From the cell containing the given text, extract its center point as (X, Y) coordinate. 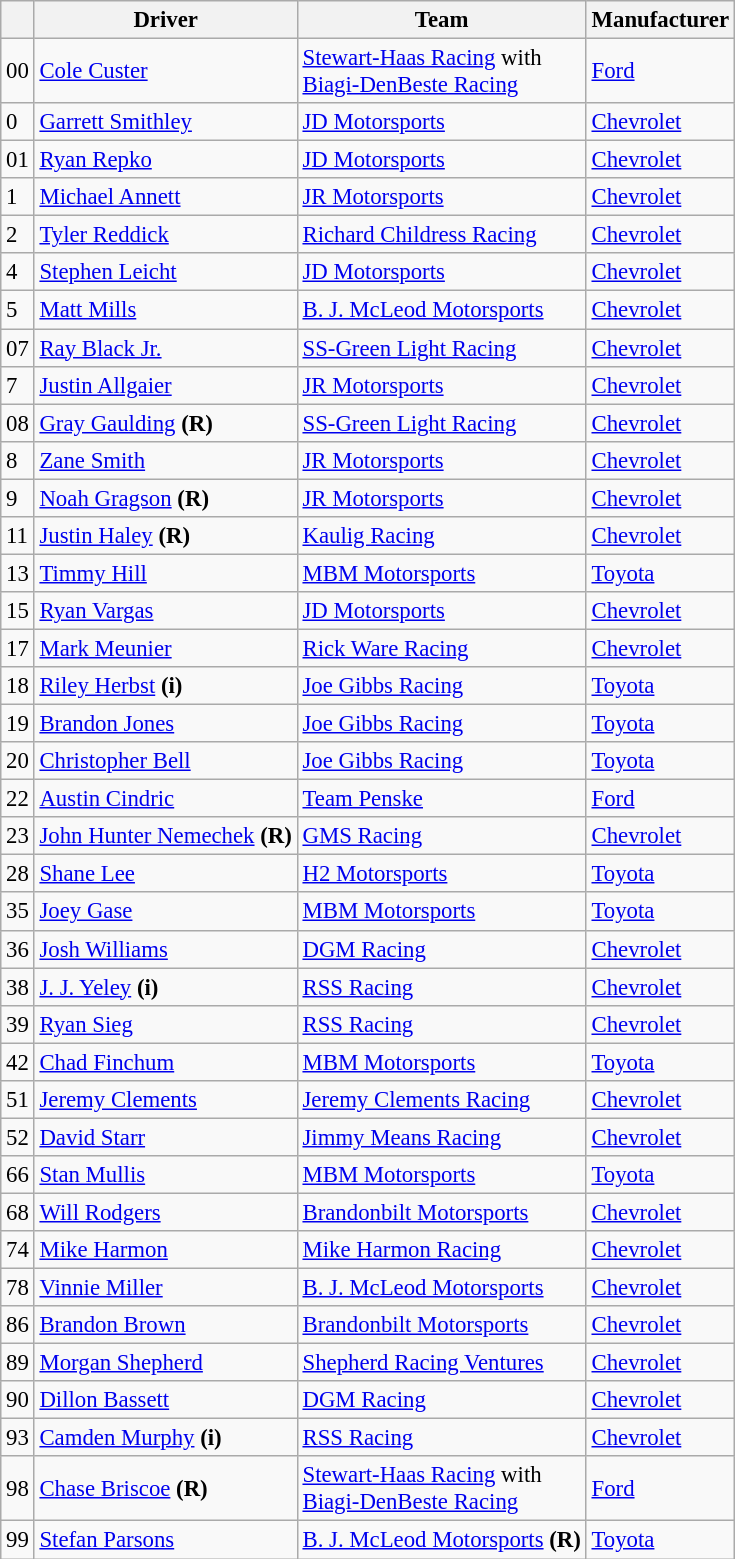
Driver (166, 20)
08 (18, 423)
20 (18, 761)
Shepherd Racing Ventures (442, 1363)
7 (18, 385)
Zane Smith (166, 460)
Joey Gase (166, 912)
5 (18, 310)
Brandon Brown (166, 1325)
1 (18, 197)
GMS Racing (442, 836)
4 (18, 273)
Mark Meunier (166, 648)
Dillon Bassett (166, 1400)
15 (18, 611)
John Hunter Nemechek (R) (166, 836)
David Starr (166, 1137)
07 (18, 348)
Gray Gaulding (R) (166, 423)
Austin Cindric (166, 799)
H2 Motorsports (442, 874)
Will Rodgers (166, 1212)
Team Penske (442, 799)
23 (18, 836)
17 (18, 648)
86 (18, 1325)
Kaulig Racing (442, 536)
Michael Annett (166, 197)
Stephen Leicht (166, 273)
Shane Lee (166, 874)
Ryan Sieg (166, 1024)
Garrett Smithley (166, 122)
66 (18, 1175)
Jeremy Clements (166, 1100)
Camden Murphy (i) (166, 1438)
89 (18, 1363)
Stefan Parsons (166, 1540)
Cole Custer (166, 72)
93 (18, 1438)
68 (18, 1212)
8 (18, 460)
Mike Harmon Racing (442, 1250)
Manufacturer (660, 20)
19 (18, 724)
36 (18, 949)
42 (18, 1062)
Chase Briscoe (R) (166, 1488)
98 (18, 1488)
74 (18, 1250)
Tyler Reddick (166, 235)
00 (18, 72)
Noah Gragson (R) (166, 498)
Brandon Jones (166, 724)
Timmy Hill (166, 573)
39 (18, 1024)
Josh Williams (166, 949)
Richard Childress Racing (442, 235)
52 (18, 1137)
Chad Finchum (166, 1062)
Mike Harmon (166, 1250)
Justin Haley (R) (166, 536)
18 (18, 686)
13 (18, 573)
Stan Mullis (166, 1175)
Morgan Shepherd (166, 1363)
35 (18, 912)
Rick Ware Racing (442, 648)
22 (18, 799)
01 (18, 160)
Team (442, 20)
28 (18, 874)
78 (18, 1288)
Riley Herbst (i) (166, 686)
9 (18, 498)
38 (18, 987)
Matt Mills (166, 310)
Christopher Bell (166, 761)
0 (18, 122)
2 (18, 235)
Justin Allgaier (166, 385)
Ryan Repko (166, 160)
Ray Black Jr. (166, 348)
99 (18, 1540)
Jimmy Means Racing (442, 1137)
90 (18, 1400)
J. J. Yeley (i) (166, 987)
51 (18, 1100)
Ryan Vargas (166, 611)
Jeremy Clements Racing (442, 1100)
11 (18, 536)
B. J. McLeod Motorsports (R) (442, 1540)
Vinnie Miller (166, 1288)
